Determine the [x, y] coordinate at the center of the cell enclosing the given text.  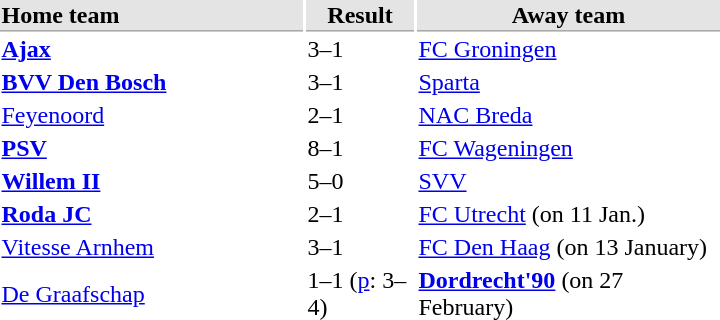
Sparta [568, 83]
FC Wageningen [568, 149]
NAC Breda [568, 115]
BVV Den Bosch [152, 83]
Willem II [152, 181]
Ajax [152, 49]
Result [360, 16]
FC Den Haag (on 13 January) [568, 247]
Feyenoord [152, 115]
Roda JC [152, 215]
PSV [152, 149]
5–0 [360, 181]
FC Groningen [568, 49]
Vitesse Arnhem [152, 247]
Home team [152, 16]
SVV [568, 181]
8–1 [360, 149]
Away team [568, 16]
FC Utrecht (on 11 Jan.) [568, 215]
